Determine the [X, Y] coordinate at the center of the cell enclosing the given text.  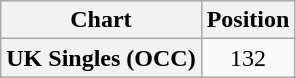
Chart [101, 20]
Position [248, 20]
UK Singles (OCC) [101, 58]
132 [248, 58]
